Determine the (x, y) coordinate at the center of the cell enclosing the given text.  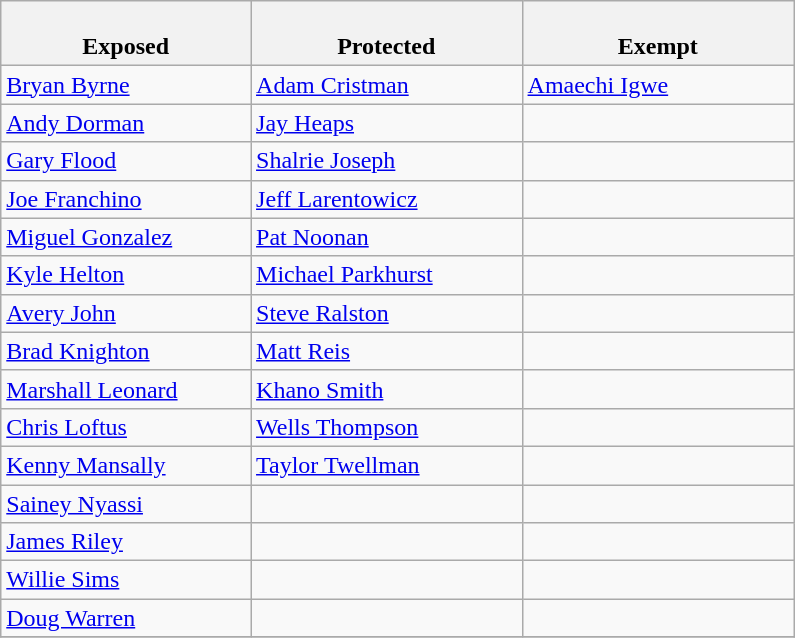
Kenny Mansally (126, 465)
Wells Thompson (387, 427)
Doug Warren (126, 618)
Amaechi Igwe (658, 85)
Willie Sims (126, 580)
Adam Cristman (387, 85)
Steve Ralston (387, 313)
Shalrie Joseph (387, 161)
Michael Parkhurst (387, 275)
Brad Knighton (126, 351)
James Riley (126, 542)
Kyle Helton (126, 275)
Exposed (126, 34)
Bryan Byrne (126, 85)
Taylor Twellman (387, 465)
Exempt (658, 34)
Miguel Gonzalez (126, 237)
Chris Loftus (126, 427)
Avery John (126, 313)
Gary Flood (126, 161)
Khano Smith (387, 389)
Andy Dorman (126, 123)
Sainey Nyassi (126, 503)
Joe Franchino (126, 199)
Matt Reis (387, 351)
Jay Heaps (387, 123)
Protected (387, 34)
Jeff Larentowicz (387, 199)
Pat Noonan (387, 237)
Marshall Leonard (126, 389)
